For the text-containing cell, return its midpoint in (X, Y) coordinate format. 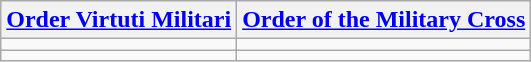
Order Virtuti Militari (119, 20)
Order of the Military Cross (384, 20)
